Search for the cell housing the specified text and yield its [X, Y] center coordinate. 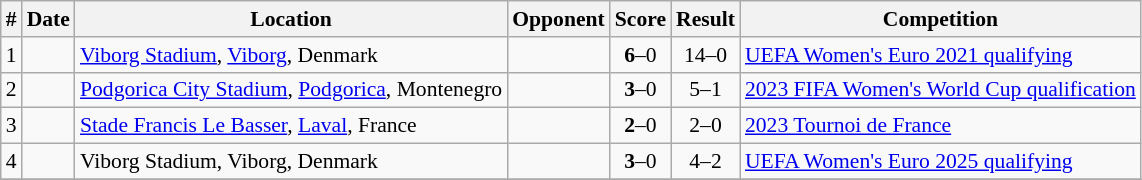
4 [12, 162]
1 [12, 55]
3 [12, 126]
6–0 [640, 55]
2023 Tournoi de France [940, 126]
5–1 [706, 90]
Podgorica City Stadium, Podgorica, Montenegro [291, 90]
Date [48, 19]
Location [291, 19]
Result [706, 19]
Competition [940, 19]
4–2 [706, 162]
UEFA Women's Euro 2021 qualifying [940, 55]
UEFA Women's Euro 2025 qualifying [940, 162]
Opponent [558, 19]
Stade Francis Le Basser, Laval, France [291, 126]
2023 FIFA Women's World Cup qualification [940, 90]
Score [640, 19]
14–0 [706, 55]
2 [12, 90]
# [12, 19]
